Locate the cell with the specified text and output its [X, Y] center coordinate. 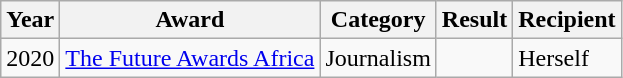
Year [30, 20]
2020 [30, 58]
Category [378, 20]
Result [474, 20]
Recipient [567, 20]
Journalism [378, 58]
The Future Awards Africa [190, 58]
Herself [567, 58]
Award [190, 20]
